Determine the (x, y) coordinate at the center of the cell enclosing the given text.  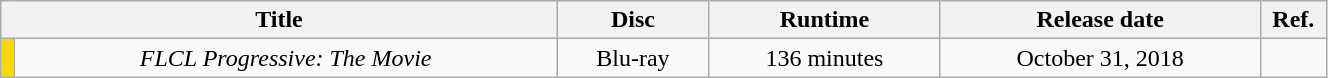
Release date (1100, 20)
136 minutes (825, 58)
Title (279, 20)
Disc (632, 20)
October 31, 2018 (1100, 58)
Blu-ray (632, 58)
Runtime (825, 20)
Ref. (1293, 20)
FLCL Progressive: The Movie (286, 58)
